Search for the cell housing the specified text and yield its [x, y] center coordinate. 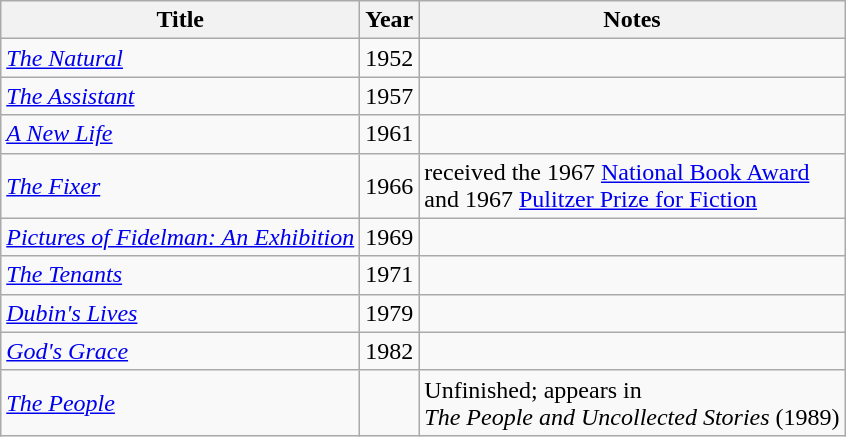
1957 [390, 96]
Title [180, 20]
Unfinished; appears inThe People and Uncollected Stories (1989) [632, 402]
Notes [632, 20]
1961 [390, 134]
God's Grace [180, 351]
1971 [390, 275]
The Tenants [180, 275]
1969 [390, 237]
Pictures of Fidelman: An Exhibition [180, 237]
1966 [390, 186]
Dubin's Lives [180, 313]
The People [180, 402]
The Assistant [180, 96]
1979 [390, 313]
A New Life [180, 134]
Year [390, 20]
The Natural [180, 58]
1952 [390, 58]
1982 [390, 351]
The Fixer [180, 186]
received the 1967 National Book Awardand 1967 Pulitzer Prize for Fiction [632, 186]
